Return the (x, y) coordinate for the center point of the cell that contains the specified text.  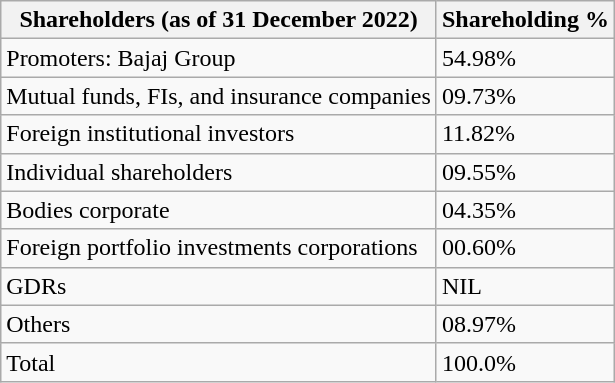
Foreign institutional investors (219, 134)
Total (219, 362)
08.97% (525, 324)
Shareholders (as of 31 December 2022) (219, 20)
Others (219, 324)
Mutual funds, FIs, and insurance companies (219, 96)
09.55% (525, 172)
00.60% (525, 248)
NIL (525, 286)
GDRs (219, 286)
11.82% (525, 134)
04.35% (525, 210)
Foreign portfolio investments corporations (219, 248)
100.0% (525, 362)
Promoters: Bajaj Group (219, 58)
09.73% (525, 96)
Shareholding % (525, 20)
54.98% (525, 58)
Individual shareholders (219, 172)
Bodies corporate (219, 210)
